Return [X, Y] of the center of cell containing provided text 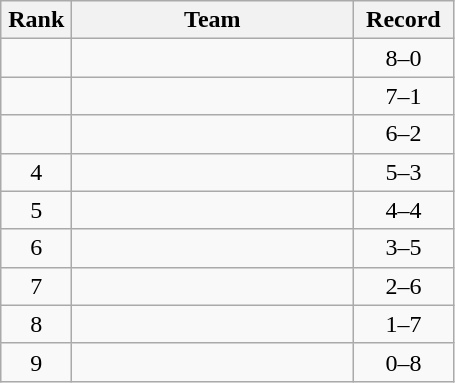
6 [36, 248]
1–7 [404, 324]
2–6 [404, 286]
0–8 [404, 362]
7 [36, 286]
8–0 [404, 58]
4–4 [404, 210]
4 [36, 172]
8 [36, 324]
5 [36, 210]
3–5 [404, 248]
6–2 [404, 134]
7–1 [404, 96]
Rank [36, 20]
Record [404, 20]
9 [36, 362]
5–3 [404, 172]
Team [212, 20]
